Return the (x, y) coordinate for the center point of the cell that contains the specified text.  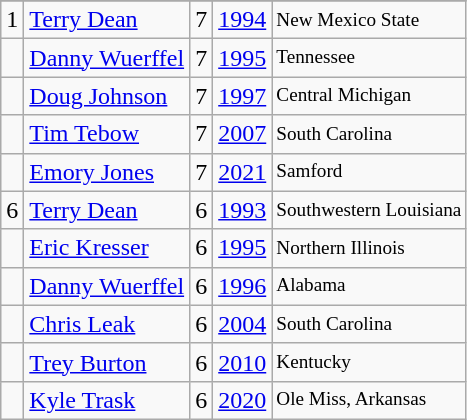
Chris Leak (107, 324)
Trey Burton (107, 362)
1993 (242, 210)
Northern Illinois (369, 248)
2007 (242, 134)
1994 (242, 20)
Southwestern Louisiana (369, 210)
Tim Tebow (107, 134)
Eric Kresser (107, 248)
1 (12, 20)
Emory Jones (107, 172)
1996 (242, 286)
Kyle Trask (107, 400)
2020 (242, 400)
2010 (242, 362)
2004 (242, 324)
Ole Miss, Arkansas (369, 400)
2021 (242, 172)
Kentucky (369, 362)
Doug Johnson (107, 96)
Alabama (369, 286)
Tennessee (369, 58)
Samford (369, 172)
Central Michigan (369, 96)
1997 (242, 96)
New Mexico State (369, 20)
